For the text-containing cell, return its midpoint in [x, y] coordinate format. 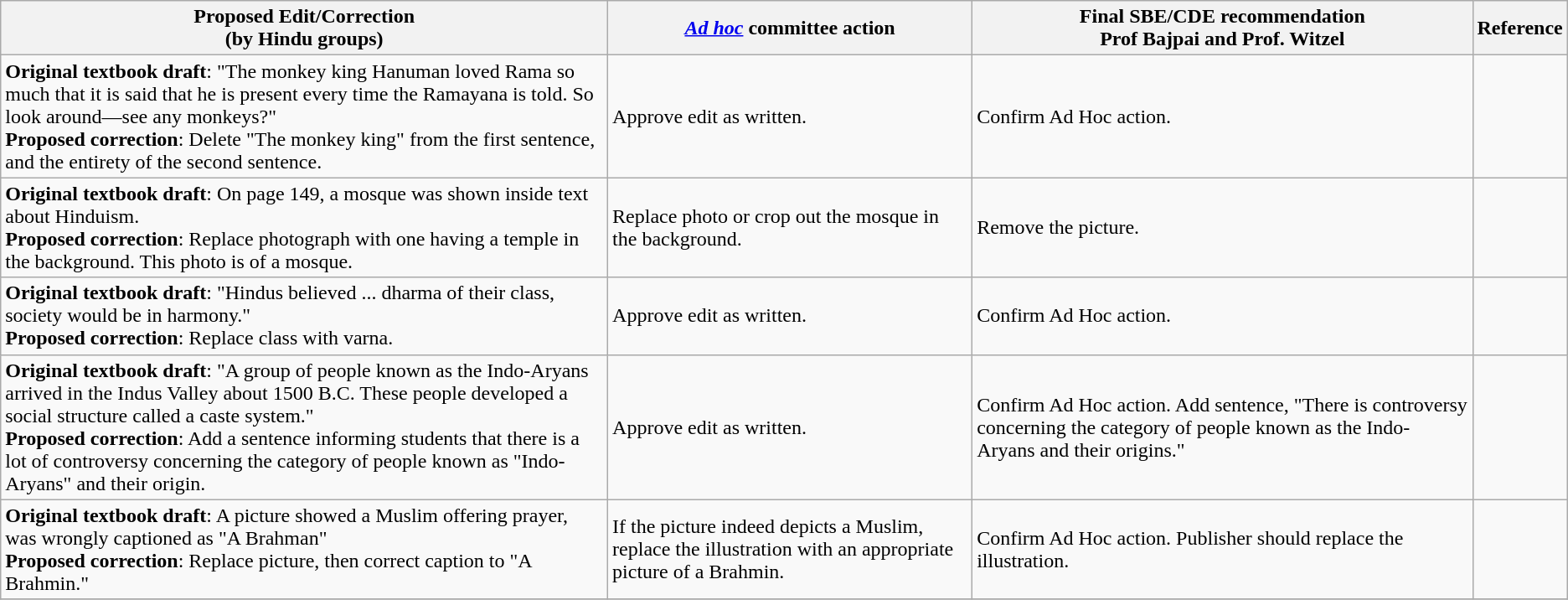
Remove the picture. [1223, 228]
Proposed Edit/Correction(by Hindu groups) [305, 28]
Ad hoc committee action [791, 28]
Confirm Ad Hoc action. Publisher should replace the illustration. [1223, 550]
If the picture indeed depicts a Muslim, replace the illustration with an appropriate picture of a Brahmin. [791, 550]
Reference [1519, 28]
Final SBE/CDE recommendationProf Bajpai and Prof. Witzel [1223, 28]
Original textbook draft: "Hindus believed ... dharma of their class, society would be in harmony."Proposed correction: Replace class with varna. [305, 316]
Confirm Ad Hoc action. Add sentence, "There is controversy concerning the category of people known as the Indo- Aryans and their origins." [1223, 427]
Replace photo or crop out the mosque in the background. [791, 228]
